Scan for the cell matching the given text and deliver its (x, y) coordinate at center. 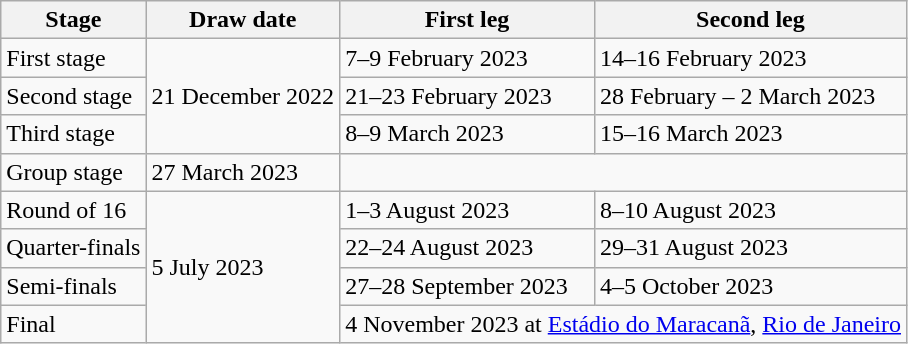
4 November 2023 at Estádio do Maracanã, Rio de Janeiro (624, 324)
28 February – 2 March 2023 (750, 96)
Draw date (243, 20)
Round of 16 (74, 210)
Stage (74, 20)
Group stage (74, 172)
27–28 September 2023 (468, 286)
8–10 August 2023 (750, 210)
21 December 2022 (243, 96)
29–31 August 2023 (750, 248)
Quarter-finals (74, 248)
15–16 March 2023 (750, 134)
27 March 2023 (243, 172)
Semi-finals (74, 286)
1–3 August 2023 (468, 210)
14–16 February 2023 (750, 58)
Second leg (750, 20)
Second stage (74, 96)
21–23 February 2023 (468, 96)
5 July 2023 (243, 267)
First stage (74, 58)
22–24 August 2023 (468, 248)
Third stage (74, 134)
Final (74, 324)
8–9 March 2023 (468, 134)
First leg (468, 20)
4–5 October 2023 (750, 286)
7–9 February 2023 (468, 58)
